Provide the (x, y) coordinate of the cell's center where the given text is located.  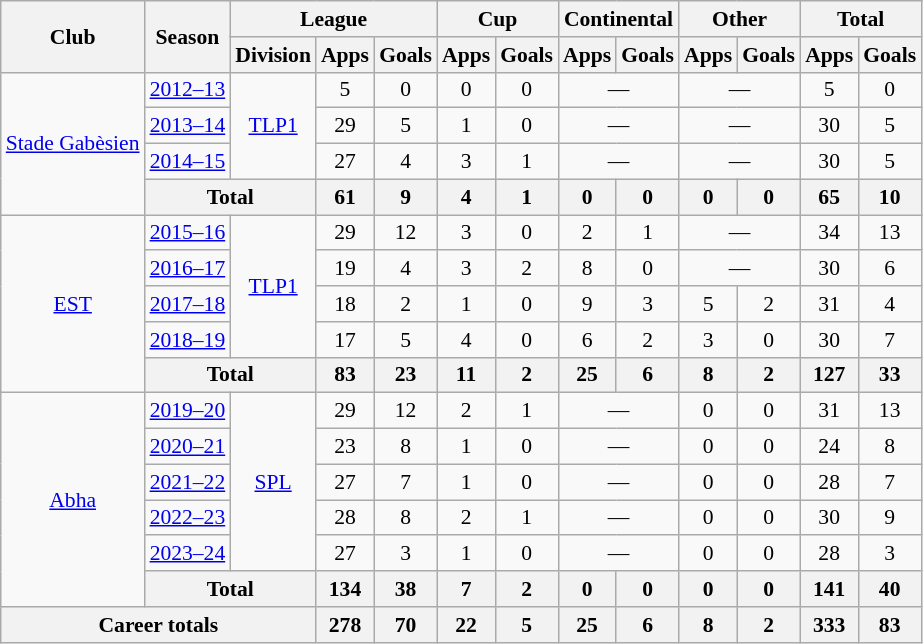
333 (829, 625)
10 (890, 197)
24 (829, 447)
2013–14 (188, 126)
2012–13 (188, 90)
38 (406, 589)
19 (345, 269)
278 (345, 625)
134 (345, 589)
18 (345, 304)
34 (829, 233)
Cup (498, 19)
22 (466, 625)
League (334, 19)
11 (466, 375)
Stade Gabèsien (73, 143)
Club (73, 36)
2016–17 (188, 269)
2021–22 (188, 482)
17 (345, 340)
Continental (618, 19)
Other (740, 19)
Abha (73, 500)
61 (345, 197)
2020–21 (188, 447)
2023–24 (188, 554)
2018–19 (188, 340)
2022–23 (188, 518)
2015–16 (188, 233)
2017–18 (188, 304)
SPL (273, 482)
Career totals (158, 625)
2019–20 (188, 411)
EST (73, 304)
Division (273, 55)
70 (406, 625)
33 (890, 375)
141 (829, 589)
127 (829, 375)
2014–15 (188, 162)
65 (829, 197)
40 (890, 589)
Season (188, 36)
